Scan for the cell matching the given text and deliver its [X, Y] coordinate at center. 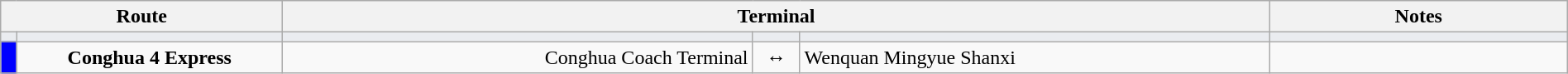
↔ [776, 57]
Conghua Coach Terminal [518, 57]
Terminal [777, 17]
Conghua 4 Express [150, 57]
Wenquan Mingyue Shanxi [1035, 57]
Route [142, 17]
Notes [1418, 17]
